Detect which cell encompasses the target text, then output its [x, y] center coordinate. 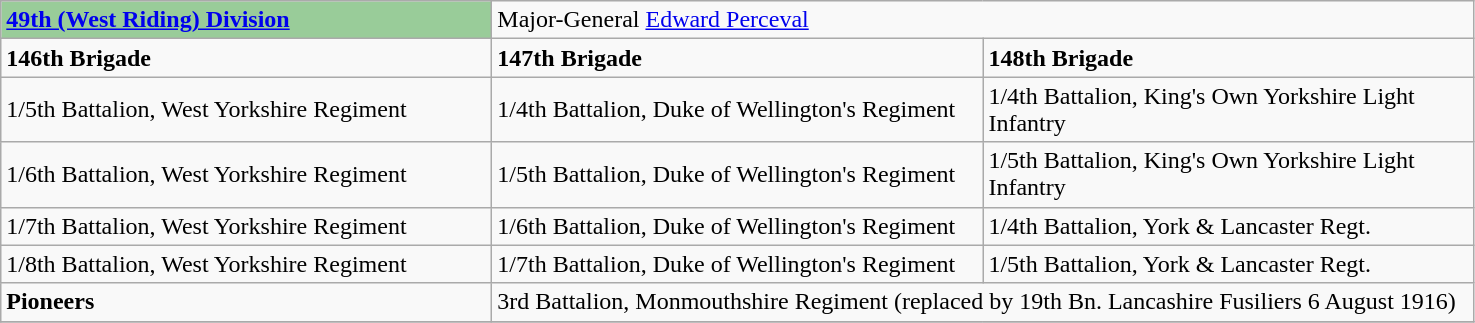
1/7th Battalion, Duke of Wellington's Regiment [738, 264]
1/6th Battalion, West Yorkshire Regiment [246, 174]
1/5th Battalion, West Yorkshire Regiment [246, 110]
1/4th Battalion, York & Lancaster Regt. [1228, 226]
1/8th Battalion, West Yorkshire Regiment [246, 264]
Pioneers [246, 302]
3rd Battalion, Monmouthshire Regiment (replaced by 19th Bn. Lancashire Fusiliers 6 August 1916) [983, 302]
1/7th Battalion, West Yorkshire Regiment [246, 226]
148th Brigade [1228, 58]
1/5th Battalion, Duke of Wellington's Regiment [738, 174]
1/4th Battalion, Duke of Wellington's Regiment [738, 110]
Major-General Edward Perceval [983, 20]
1/6th Battalion, Duke of Wellington's Regiment [738, 226]
1/5th Battalion, King's Own Yorkshire Light Infantry [1228, 174]
147th Brigade [738, 58]
146th Brigade [246, 58]
1/4th Battalion, King's Own Yorkshire Light Infantry [1228, 110]
1/5th Battalion, York & Lancaster Regt. [1228, 264]
49th (West Riding) Division [246, 20]
